Pinpoint the cell where the given text exists, returning its (x, y) midpoint coordinate. 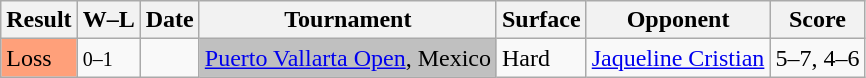
Result (39, 20)
5–7, 4–6 (818, 58)
Hard (541, 58)
Tournament (348, 20)
Puerto Vallarta Open, Mexico (348, 58)
Date (170, 20)
W–L (108, 20)
Loss (39, 58)
Score (818, 20)
Surface (541, 20)
Jaqueline Cristian (678, 58)
0–1 (108, 58)
Opponent (678, 20)
